Return the (X, Y) coordinate for the center point of the cell that contains the specified text.  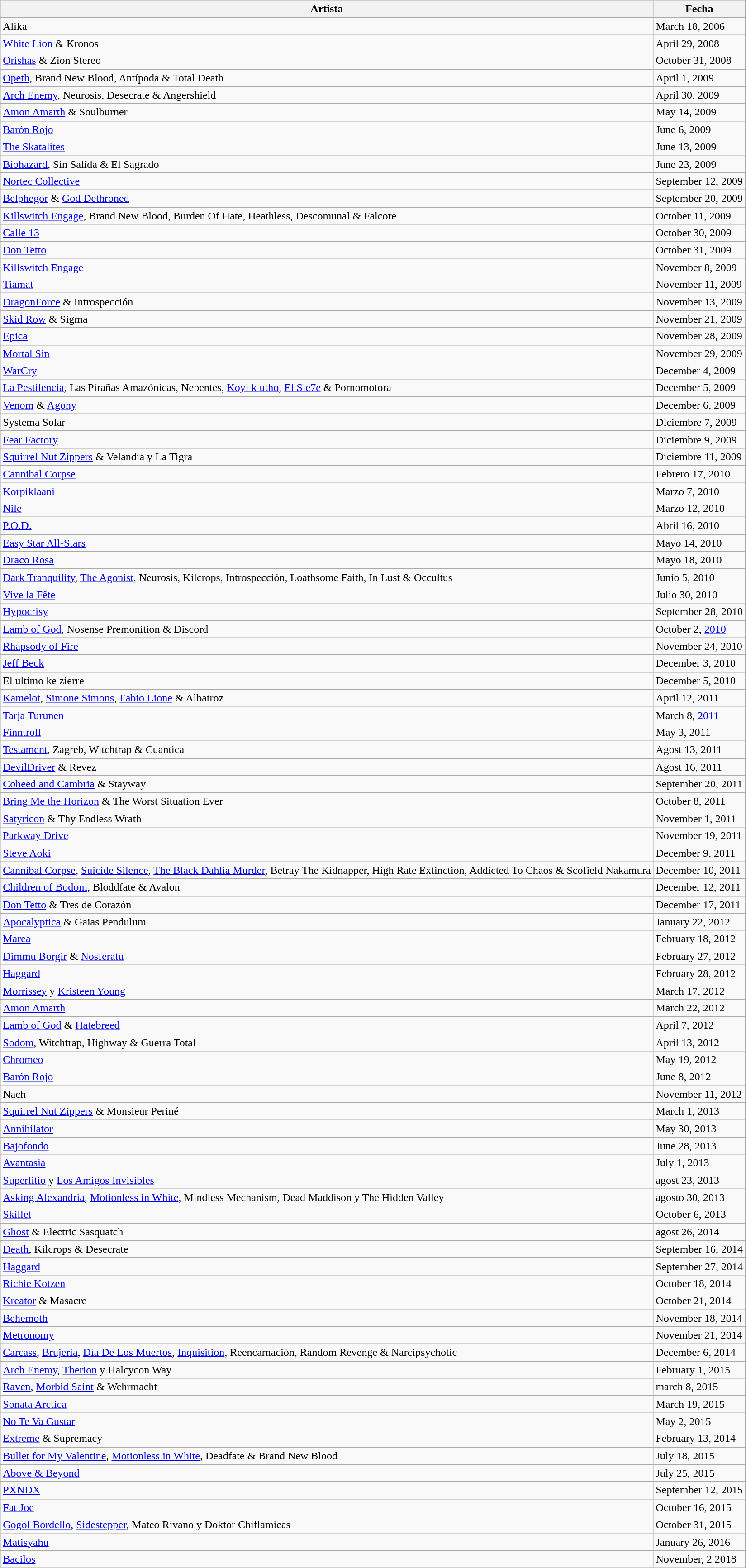
Bullet for My Valentine, Motionless in White, Deadfate & Brand New Blood (327, 1456)
Easy Star All-Stars (327, 543)
Calle 13 (327, 233)
October 31, 2015 (699, 1525)
Morrissey y Kristeen Young (327, 991)
Extreme & Supremacy (327, 1439)
Alika (327, 26)
Finntroll (327, 732)
April 1, 2009 (699, 78)
Fat Joe (327, 1507)
November 21, 2014 (699, 1335)
Epica (327, 336)
Bring Me the Horizon & The Worst Situation Ever (327, 801)
December 10, 2011 (699, 870)
Fear Factory (327, 439)
Bajofondo (327, 1146)
Kreator & Masacre (327, 1301)
December 9, 2011 (699, 853)
May 14, 2009 (699, 112)
September 12, 2009 (699, 181)
Lamb of God, Nosense Premonition & Discord (327, 629)
Lamb of God & Hatebreed (327, 1025)
El ultimo ke zierre (327, 681)
Metronomy (327, 1335)
Venom & Agony (327, 405)
Amon Amarth & Soulburner (327, 112)
September 12, 2015 (699, 1490)
Cannibal Corpse (327, 474)
October 8, 2011 (699, 801)
November 11, 2012 (699, 1094)
March 18, 2006 (699, 26)
Squirrel Nut Zippers & Monsieur Periné (327, 1111)
June 28, 2013 (699, 1146)
December 5, 2010 (699, 681)
Vive la Fête (327, 595)
Chromeo (327, 1060)
Nile (327, 509)
Marea (327, 939)
February 27, 2012 (699, 956)
Mayo 14, 2010 (699, 543)
May 2, 2015 (699, 1421)
December 12, 2011 (699, 887)
Artista (327, 9)
agost 23, 2013 (699, 1180)
March 17, 2012 (699, 991)
October 31, 2008 (699, 61)
June 6, 2009 (699, 129)
March 22, 2012 (699, 1008)
DevilDriver & Revez (327, 767)
Skid Row & Sigma (327, 319)
Killswitch Engage, Brand New Blood, Burden Of Hate, Heathless, Descomunal & Falcore (327, 216)
Dimmu Borgir & Nosferatu (327, 956)
WarCry (327, 371)
Fecha (699, 9)
September 20, 2011 (699, 784)
Nortec Collective (327, 181)
October 16, 2015 (699, 1507)
April 30, 2009 (699, 95)
November 1, 2011 (699, 819)
P.O.D. (327, 526)
Ghost & Electric Sasquatch (327, 1232)
January 22, 2012 (699, 922)
Cannibal Corpse, Suicide Silence, The Black Dahlia Murder, Betray The Kidnapper, High Rate Extinction, Addicted To Chaos & Scofield Nakamura (327, 870)
Korpiklaani (327, 491)
November 21, 2009 (699, 319)
November 28, 2009 (699, 336)
Systema Solar (327, 422)
July 1, 2013 (699, 1163)
Sonata Arctica (327, 1404)
Febrero 17, 2010 (699, 474)
DragonForce & Introspección (327, 302)
October 18, 2014 (699, 1283)
Dark Tranquility, The Agonist, Neurosis, Kilcrops, Introspección, Loathsome Faith, In Lust & Occultus (327, 577)
October 11, 2009 (699, 216)
Avantasia (327, 1163)
May 3, 2011 (699, 732)
October 2, 2010 (699, 629)
Jeff Beck (327, 663)
November, 2 2018 (699, 1559)
La Pestilencia, Las Pirañas Amazónicas, Nepentes, Koyi k utho, El Sie7e & Pornomotora (327, 388)
September 16, 2014 (699, 1249)
June 23, 2009 (699, 164)
Annihilator (327, 1129)
Tarja Turunen (327, 715)
agosto 30, 2013 (699, 1197)
Arch Enemy, Therion y Halcycon Way (327, 1370)
April 7, 2012 (699, 1025)
January 26, 2016 (699, 1542)
May 30, 2013 (699, 1129)
Above & Beyond (327, 1473)
Sodom, Witchtrap, Highway & Guerra Total (327, 1042)
Nach (327, 1094)
October 21, 2014 (699, 1301)
Diciembre 9, 2009 (699, 439)
Raven, Morbid Saint & Wehrmacht (327, 1387)
Mayo 18, 2010 (699, 560)
Diciembre 11, 2009 (699, 457)
Orishas & Zion Stereo (327, 61)
July 18, 2015 (699, 1456)
February 1, 2015 (699, 1370)
December 6, 2014 (699, 1353)
September 28, 2010 (699, 612)
Satyricon & Thy Endless Wrath (327, 819)
April 29, 2008 (699, 43)
Gogol Bordello, Sidestepper, Mateo Rivano y Doktor Chiflamicas (327, 1525)
December 5, 2009 (699, 388)
Steve Aoki (327, 853)
Bacilos (327, 1559)
July 25, 2015 (699, 1473)
Children of Bodom, Bloddfate & Avalon (327, 887)
Behemoth (327, 1318)
Parkway Drive (327, 836)
November 29, 2009 (699, 353)
Junio 5, 2010 (699, 577)
November 24, 2010 (699, 646)
Skillet (327, 1215)
Don Tetto (327, 250)
Testament, Zagreb, Witchtrap & Cuantica (327, 749)
February 18, 2012 (699, 939)
Don Tetto & Tres de Corazón (327, 905)
December 6, 2009 (699, 405)
Rhapsody of Fire (327, 646)
Squirrel Nut Zippers & Velandia y La Tigra (327, 457)
Richie Kotzen (327, 1283)
May 19, 2012 (699, 1060)
Hypocrisy (327, 612)
March 8, 2011 (699, 715)
Amon Amarth (327, 1008)
December 17, 2011 (699, 905)
No Te Va Gustar (327, 1421)
October 6, 2013 (699, 1215)
Belphegor & God Dethroned (327, 198)
October 31, 2009 (699, 250)
September 20, 2009 (699, 198)
Marzo 12, 2010 (699, 509)
November 13, 2009 (699, 302)
Diciembre 7, 2009 (699, 422)
February 13, 2014 (699, 1439)
November 11, 2009 (699, 285)
Apocalyptica & Gaias Pendulum (327, 922)
Coheed and Cambria & Stayway (327, 784)
Marzo 7, 2010 (699, 491)
Matisyahu (327, 1542)
The Skatalites (327, 147)
June 13, 2009 (699, 147)
April 13, 2012 (699, 1042)
February 28, 2012 (699, 973)
Asking Alexandria, Motionless in White, Mindless Mechanism, Dead Maddison y The Hidden Valley (327, 1197)
Agost 13, 2011 (699, 749)
November 19, 2011 (699, 836)
Biohazard, Sin Salida & El Sagrado (327, 164)
Julio 30, 2010 (699, 595)
Death, Kilcrops & Desecrate (327, 1249)
Mortal Sin (327, 353)
Abril 16, 2010 (699, 526)
June 8, 2012 (699, 1077)
March 19, 2015 (699, 1404)
Agost 16, 2011 (699, 767)
White Lion & Kronos (327, 43)
November 8, 2009 (699, 267)
April 12, 2011 (699, 698)
march 8, 2015 (699, 1387)
Killswitch Engage (327, 267)
PXNDX (327, 1490)
Superlitio y Los Amigos Invisibles (327, 1180)
Kamelot, Simone Simons, Fabio Lione & Albatroz (327, 698)
December 4, 2009 (699, 371)
December 3, 2010 (699, 663)
November 18, 2014 (699, 1318)
September 27, 2014 (699, 1266)
Carcass, Brujeria, Día De Los Muertos, Inquisition, Reencarnación, Random Revenge & Narcipsychotic (327, 1353)
March 1, 2013 (699, 1111)
Opeth, Brand New Blood, Antípoda & Total Death (327, 78)
Arch Enemy, Neurosis, Desecrate & Angershield (327, 95)
Tiamat (327, 285)
October 30, 2009 (699, 233)
Draco Rosa (327, 560)
agost 26, 2014 (699, 1232)
